Provide the (x, y) coordinate of the cell's center where the given text is located.  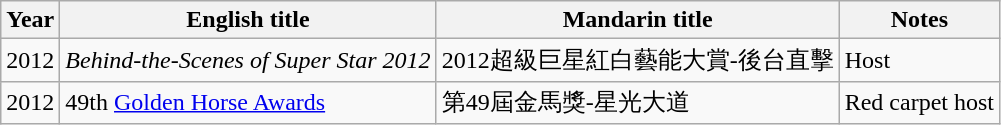
Year (30, 20)
English title (248, 20)
49th Golden Horse Awards (248, 102)
Behind-the-Scenes of Super Star 2012 (248, 60)
第49屆金馬獎-星光大道 (638, 102)
Mandarin title (638, 20)
2012超級巨星紅白藝能大賞-後台直擊 (638, 60)
Red carpet host (919, 102)
Host (919, 60)
Notes (919, 20)
